Detect which cell encompasses the target text, then output its (X, Y) center coordinate. 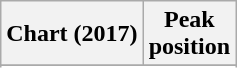
Chart (2017) (72, 34)
Peakposition (189, 34)
